Detect which cell encompasses the target text, then output its (x, y) center coordinate. 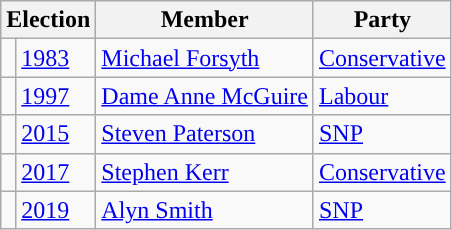
Michael Forsyth (205, 58)
Alyn Smith (205, 210)
Stephen Kerr (205, 172)
1997 (56, 96)
1983 (56, 58)
Member (205, 20)
2019 (56, 210)
Steven Paterson (205, 134)
Election (48, 20)
2015 (56, 134)
2017 (56, 172)
Dame Anne McGuire (205, 96)
Labour (382, 96)
Party (382, 20)
